Find where the given text appears and provide that cell's center as (x, y) coordinate. 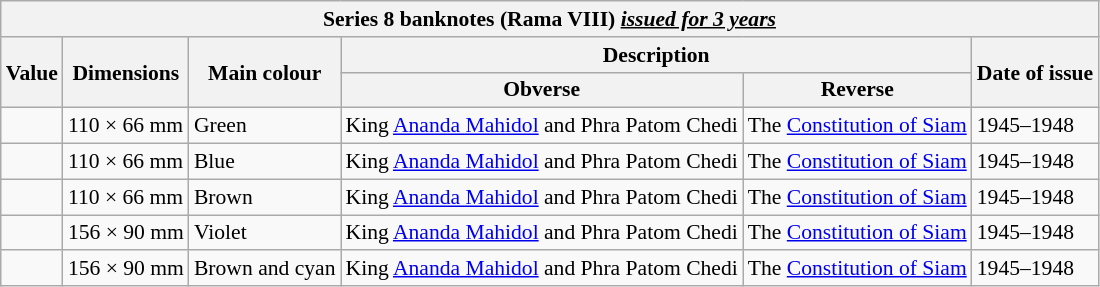
Date of issue (1035, 72)
Series 8 banknotes (Rama VIII) issued for 3 years (550, 19)
Violet (265, 233)
Main colour (265, 72)
Reverse (858, 90)
Green (265, 126)
Description (656, 55)
Blue (265, 162)
Dimensions (126, 72)
Value (32, 72)
Brown (265, 197)
Brown and cyan (265, 269)
Obverse (541, 90)
